Detect which cell encompasses the target text, then output its (X, Y) center coordinate. 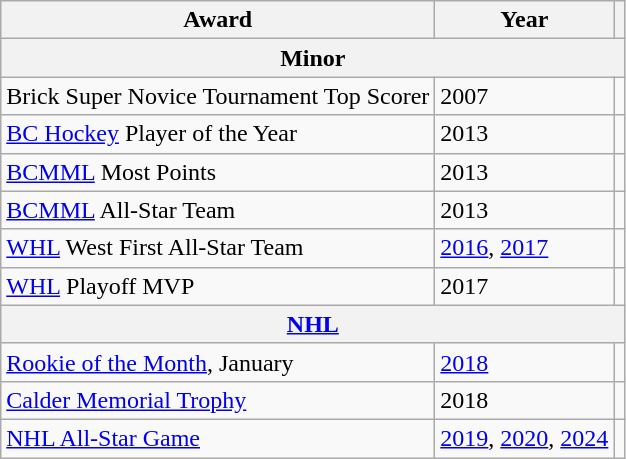
WHL West First All-Star Team (218, 248)
2017 (524, 286)
BCMML Most Points (218, 172)
NHL All-Star Game (218, 438)
Minor (313, 58)
Rookie of the Month, January (218, 362)
NHL (313, 324)
Brick Super Novice Tournament Top Scorer (218, 96)
BCMML All-Star Team (218, 210)
2019, 2020, 2024 (524, 438)
Award (218, 20)
Calder Memorial Trophy (218, 400)
2007 (524, 96)
Year (524, 20)
WHL Playoff MVP (218, 286)
2016, 2017 (524, 248)
BC Hockey Player of the Year (218, 134)
